Determine the (X, Y) coordinate at the center of the cell enclosing the given text.  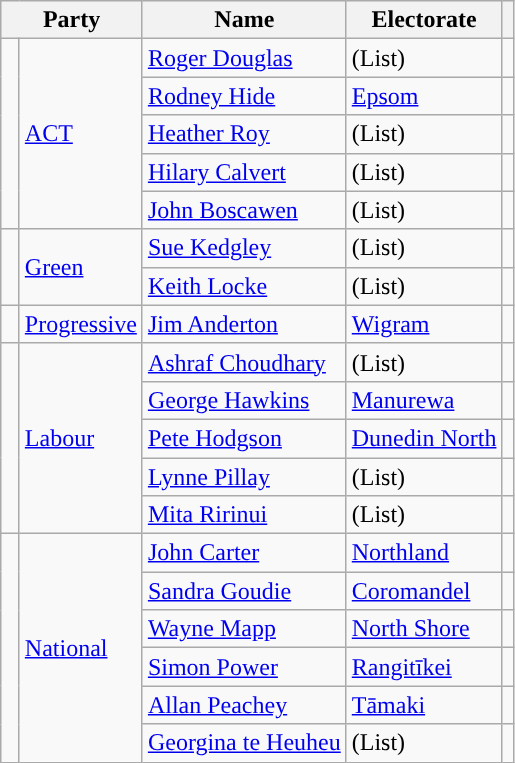
Ashraf Choudhary (244, 362)
Wayne Mapp (244, 629)
Heather Roy (244, 134)
ACT (80, 134)
Epsom (424, 96)
Keith Locke (244, 286)
Georgina te Heuheu (244, 743)
Sandra Goudie (244, 591)
Sue Kedgley (244, 248)
John Carter (244, 553)
Dunedin North (424, 438)
Electorate (424, 20)
Green (80, 267)
Manurewa (424, 400)
Hilary Calvert (244, 172)
National (80, 648)
Northland (424, 553)
Roger Douglas (244, 58)
Rangitīkei (424, 667)
Jim Anderton (244, 324)
Allan Peachey (244, 705)
Wigram (424, 324)
Pete Hodgson (244, 438)
Labour (80, 438)
Progressive (80, 324)
Name (244, 20)
Coromandel (424, 591)
Lynne Pillay (244, 477)
North Shore (424, 629)
John Boscawen (244, 210)
Simon Power (244, 667)
Mita Ririnui (244, 515)
Party (72, 20)
Rodney Hide (244, 96)
Tāmaki (424, 705)
George Hawkins (244, 400)
